For the text-containing cell, return its midpoint in [X, Y] coordinate format. 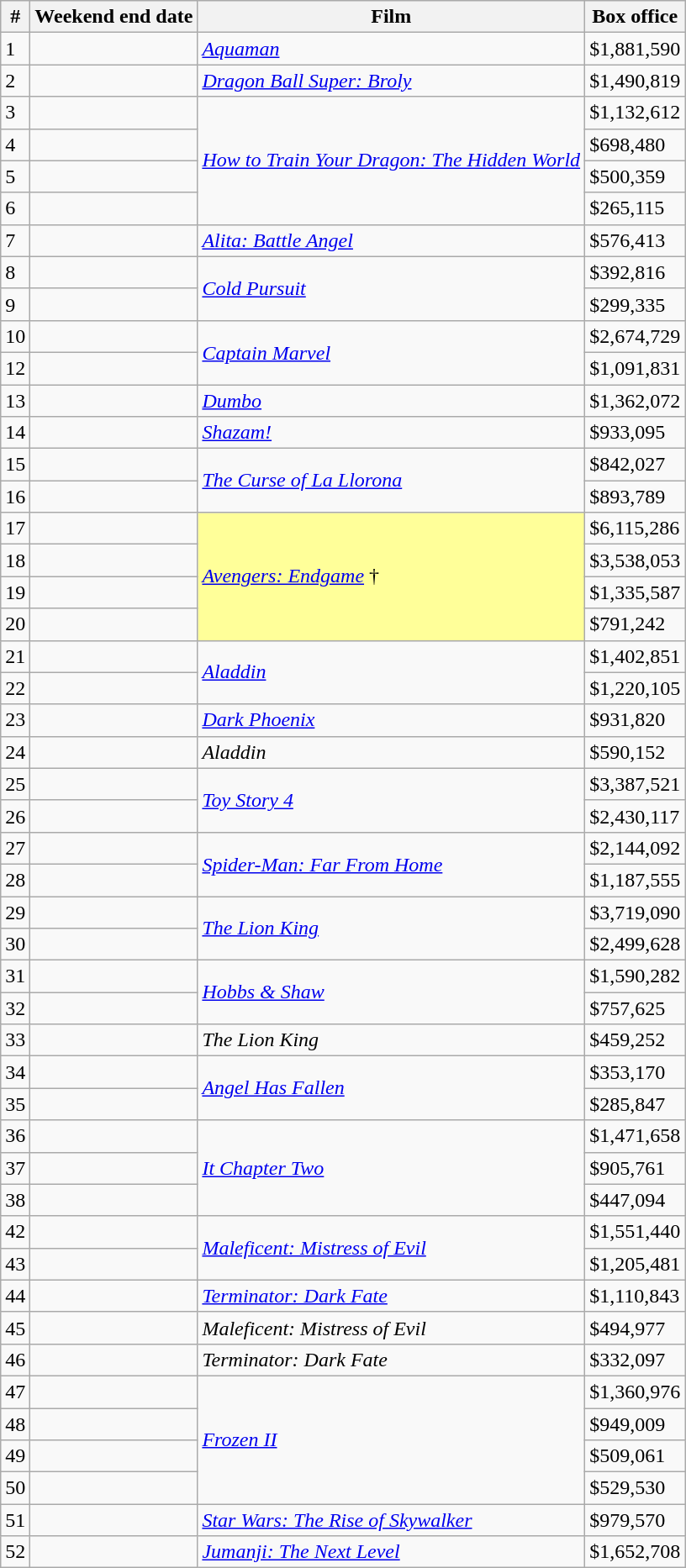
$1,132,612 [636, 113]
Hobbs & Shaw [392, 992]
$2,674,729 [636, 336]
49 [15, 1456]
$576,413 [636, 240]
2 [15, 81]
$2,430,117 [636, 816]
$1,110,843 [636, 1296]
7 [15, 240]
$893,789 [636, 497]
6 [15, 208]
$1,551,440 [636, 1232]
$1,187,555 [636, 880]
$265,115 [636, 208]
Captain Marvel [392, 352]
Box office [636, 17]
24 [15, 752]
$1,091,831 [636, 368]
Frozen II [392, 1439]
51 [15, 1520]
$905,761 [636, 1168]
$1,335,587 [636, 592]
29 [15, 912]
Dark Phoenix [392, 720]
The Curse of La Llorona [392, 481]
$949,009 [636, 1424]
15 [15, 465]
42 [15, 1232]
3 [15, 113]
$757,625 [636, 1008]
10 [15, 336]
Dumbo [392, 401]
33 [15, 1040]
31 [15, 976]
23 [15, 720]
$529,530 [636, 1488]
$1,205,481 [636, 1264]
9 [15, 304]
Spider-Man: Far From Home [392, 864]
5 [15, 176]
$698,480 [636, 145]
Dragon Ball Super: Broly [392, 81]
12 [15, 368]
Star Wars: The Rise of Skywalker [392, 1520]
$1,402,851 [636, 656]
Cold Pursuit [392, 288]
13 [15, 401]
$494,977 [636, 1328]
43 [15, 1264]
25 [15, 784]
Weekend end date [114, 17]
$2,144,092 [636, 848]
$933,095 [636, 433]
37 [15, 1168]
$299,335 [636, 304]
17 [15, 529]
Shazam! [392, 433]
Angel Has Fallen [392, 1088]
26 [15, 816]
45 [15, 1328]
$842,027 [636, 465]
$447,094 [636, 1200]
21 [15, 656]
$2,499,628 [636, 944]
$6,115,286 [636, 529]
4 [15, 145]
44 [15, 1296]
$1,590,282 [636, 976]
# [15, 17]
$979,570 [636, 1520]
$791,242 [636, 624]
22 [15, 688]
$3,538,053 [636, 560]
$1,360,976 [636, 1392]
1 [15, 49]
$3,387,521 [636, 784]
14 [15, 433]
47 [15, 1392]
$332,097 [636, 1360]
$509,061 [636, 1456]
$1,652,708 [636, 1552]
$392,816 [636, 272]
$353,170 [636, 1072]
$285,847 [636, 1104]
$1,881,590 [636, 49]
$931,820 [636, 720]
18 [15, 560]
$459,252 [636, 1040]
48 [15, 1424]
$1,471,658 [636, 1136]
$500,359 [636, 176]
$1,490,819 [636, 81]
38 [15, 1200]
$590,152 [636, 752]
8 [15, 272]
52 [15, 1552]
35 [15, 1104]
$1,220,105 [636, 688]
Aquaman [392, 49]
28 [15, 880]
36 [15, 1136]
$1,362,072 [636, 401]
27 [15, 848]
Film [392, 17]
How to Train Your Dragon: The Hidden World [392, 160]
Jumanji: The Next Level [392, 1552]
$3,719,090 [636, 912]
30 [15, 944]
50 [15, 1488]
Toy Story 4 [392, 800]
19 [15, 592]
20 [15, 624]
16 [15, 497]
34 [15, 1072]
46 [15, 1360]
32 [15, 1008]
Alita: Battle Angel [392, 240]
Avengers: Endgame † [392, 576]
It Chapter Two [392, 1168]
